Detect which cell encompasses the target text, then output its [x, y] center coordinate. 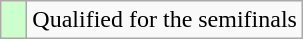
Qualified for the semifinals [165, 20]
